Extract the (x, y) coordinate from the center of the cell holding the provided text.  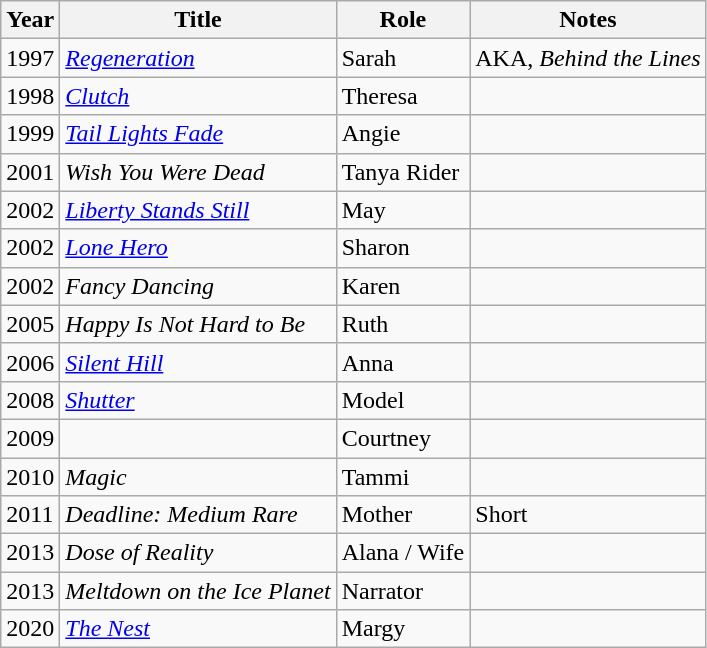
Role (403, 20)
Tail Lights Fade (198, 134)
1998 (30, 96)
Sharon (403, 248)
Deadline: Medium Rare (198, 515)
Happy Is Not Hard to Be (198, 324)
Mother (403, 515)
The Nest (198, 629)
2006 (30, 362)
Clutch (198, 96)
Tanya Rider (403, 172)
Sarah (403, 58)
Model (403, 400)
Alana / Wife (403, 553)
2020 (30, 629)
1999 (30, 134)
Ruth (403, 324)
Meltdown on the Ice Planet (198, 591)
Lone Hero (198, 248)
Short (588, 515)
2010 (30, 477)
Margy (403, 629)
Tammi (403, 477)
Anna (403, 362)
Narrator (403, 591)
Theresa (403, 96)
Dose of Reality (198, 553)
1997 (30, 58)
2001 (30, 172)
Angie (403, 134)
Silent Hill (198, 362)
Karen (403, 286)
AKA, Behind the Lines (588, 58)
Year (30, 20)
2011 (30, 515)
Courtney (403, 438)
May (403, 210)
Magic (198, 477)
2009 (30, 438)
Title (198, 20)
Notes (588, 20)
Regeneration (198, 58)
Liberty Stands Still (198, 210)
Wish You Were Dead (198, 172)
2008 (30, 400)
Fancy Dancing (198, 286)
Shutter (198, 400)
2005 (30, 324)
